Detect which cell encompasses the target text, then output its (X, Y) center coordinate. 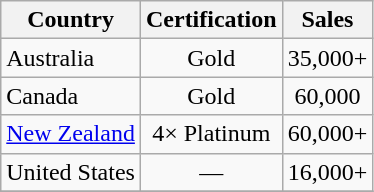
Country (71, 20)
Sales (328, 20)
60,000 (328, 96)
Canada (71, 96)
4× Platinum (211, 134)
New Zealand (71, 134)
Certification (211, 20)
35,000+ (328, 58)
Australia (71, 58)
16,000+ (328, 172)
— (211, 172)
United States (71, 172)
60,000+ (328, 134)
